From the cell containing the given text, extract its center point as [x, y] coordinate. 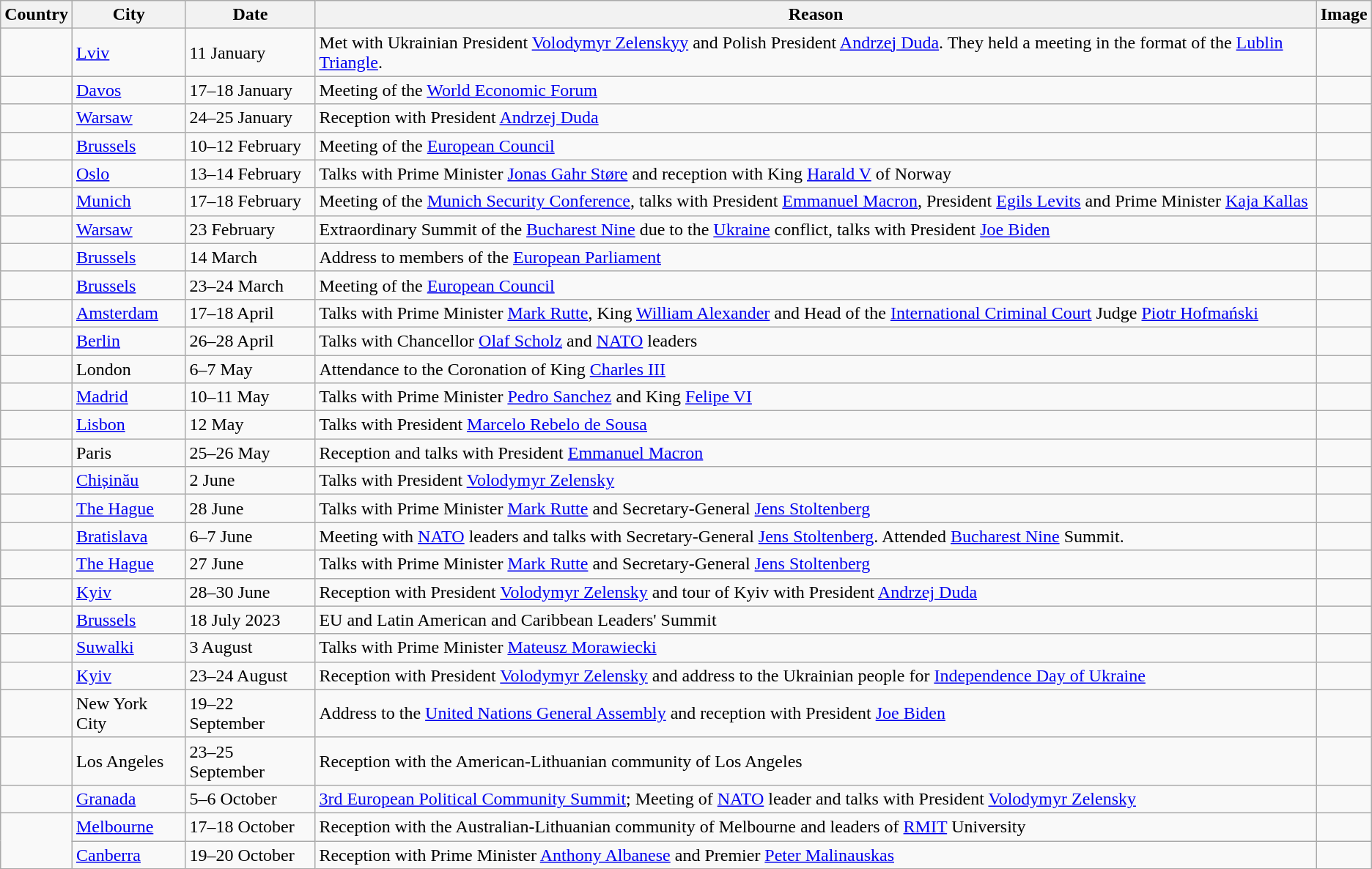
14 March [251, 257]
Canberra [128, 855]
Address to members of the European Parliament [816, 257]
6–7 June [251, 536]
Extraordinary Summit of the Bucharest Nine due to the Ukraine conflict, talks with President Joe Biden [816, 229]
28 June [251, 509]
Madrid [128, 397]
Munich [128, 201]
Melbourne [128, 827]
Attendance to the Coronation of King Charles III [816, 369]
Paris [128, 453]
13–14 February [251, 174]
London [128, 369]
Talks with President Marcelo Rebelo de Sousa [816, 425]
27 June [251, 564]
23–24 March [251, 285]
12 May [251, 425]
5–6 October [251, 799]
Meeting of the World Economic Forum [816, 90]
24–25 January [251, 118]
Country [37, 15]
26–28 April [251, 341]
17–18 October [251, 827]
Bratislava [128, 536]
18 July 2023 [251, 620]
Suwalki [128, 648]
3 August [251, 648]
Reception with President Volodymyr Zelensky and tour of Kyiv with President Andrzej Duda [816, 592]
Granada [128, 799]
Oslo [128, 174]
Amsterdam [128, 313]
17–18 January [251, 90]
Reception with Prime Minister Anthony Albanese and Premier Peter Malinauskas [816, 855]
Talks with Prime Minister Pedro Sanchez and King Felipe VI [816, 397]
Talks with Prime Minister Mateusz Morawiecki [816, 648]
Lisbon [128, 425]
10–12 February [251, 146]
Met with Ukrainian President Volodymyr Zelenskyy and Polish President Andrzej Duda. They held a meeting in the format of the Lublin Triangle. [816, 53]
Reception with President Andrzej Duda [816, 118]
Date [251, 15]
10–11 May [251, 397]
6–7 May [251, 369]
Berlin [128, 341]
Image [1344, 15]
23–24 August [251, 676]
New York City [128, 714]
Talks with Prime Minister Mark Rutte, King William Alexander and Head of the International Criminal Court Judge Piotr Hofmański [816, 313]
11 January [251, 53]
Los Angeles [128, 761]
Davos [128, 90]
Meeting with NATO leaders and talks with Secretary-General Jens Stoltenberg. Attended Bucharest Nine Summit. [816, 536]
25–26 May [251, 453]
19–22 September [251, 714]
EU and Latin American and Caribbean Leaders' Summit [816, 620]
Talks with President Volodymyr Zelensky [816, 481]
3rd European Political Community Summit; Meeting of NATO leader and talks with President Volodymyr Zelensky [816, 799]
Reception with the American-Lithuanian community of Los Angeles [816, 761]
Lviv [128, 53]
19–20 October [251, 855]
Chișinău [128, 481]
28–30 June [251, 592]
17–18 February [251, 201]
23 February [251, 229]
Meeting of the Munich Security Conference, talks with President Emmanuel Macron, President Egils Levits and Prime Minister Kaja Kallas [816, 201]
City [128, 15]
Talks with Prime Minister Jonas Gahr Støre and reception with King Harald V of Norway [816, 174]
Address to the United Nations General Assembly and reception with President Joe Biden [816, 714]
2 June [251, 481]
Reception and talks with President Emmanuel Macron [816, 453]
23–25 September [251, 761]
Reason [816, 15]
Talks with Chancellor Olaf Scholz and NATO leaders [816, 341]
Reception with President Volodymyr Zelensky and address to the Ukrainian people for Independence Day of Ukraine [816, 676]
Reception with the Australian-Lithuanian community of Melbourne and leaders of RMIT University [816, 827]
17–18 April [251, 313]
